Capture the cell that displays the provided text and extract its (X, Y) central coordinate. 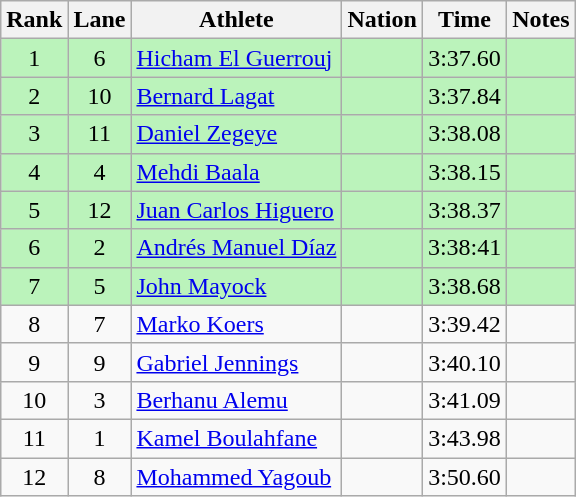
3:38.15 (464, 172)
3:43.98 (464, 438)
Time (464, 20)
Notes (541, 20)
3:39.42 (464, 324)
Mohammed Yagoub (236, 477)
3:40.10 (464, 362)
Rank (34, 20)
Marko Koers (236, 324)
3:37.60 (464, 58)
3:38.68 (464, 286)
3:37.84 (464, 96)
Andrés Manuel Díaz (236, 248)
Daniel Zegeye (236, 134)
3:38:41 (464, 248)
John Mayock (236, 286)
Berhanu Alemu (236, 400)
Nation (382, 20)
3:38.08 (464, 134)
Gabriel Jennings (236, 362)
3:41.09 (464, 400)
Hicham El Guerrouj (236, 58)
Lane (100, 20)
Athlete (236, 20)
Bernard Lagat (236, 96)
Mehdi Baala (236, 172)
3:38.37 (464, 210)
Kamel Boulahfane (236, 438)
Juan Carlos Higuero (236, 210)
3:50.60 (464, 477)
